Search for the cell housing the specified text and yield its (x, y) center coordinate. 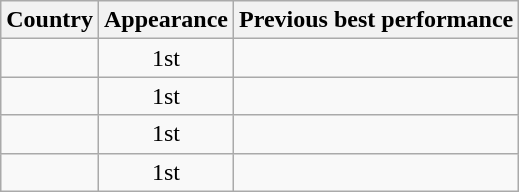
Previous best performance (376, 20)
Country (50, 20)
Appearance (166, 20)
